Detect which cell encompasses the target text, then output its [x, y] center coordinate. 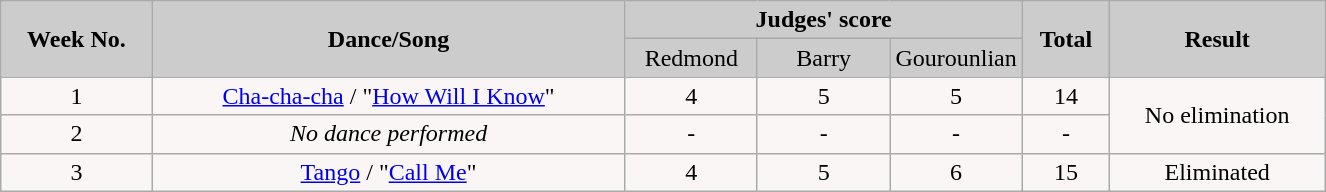
No elimination [1218, 115]
Cha-cha-cha / "How Will I Know" [388, 96]
Redmond [691, 58]
Eliminated [1218, 172]
Gourounlian [956, 58]
Total [1066, 39]
No dance performed [388, 134]
Barry [823, 58]
2 [76, 134]
14 [1066, 96]
6 [956, 172]
Tango / "Call Me" [388, 172]
1 [76, 96]
Dance/Song [388, 39]
Judges' score [824, 20]
Result [1218, 39]
Week No. [76, 39]
3 [76, 172]
15 [1066, 172]
